Return [X, Y] of the center of cell containing provided text 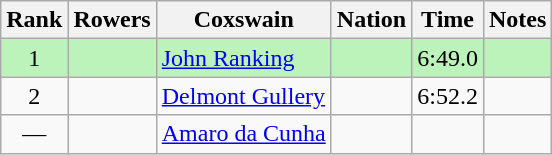
6:52.2 [448, 96]
John Ranking [244, 58]
Time [448, 20]
1 [34, 58]
Notes [517, 20]
Rank [34, 20]
Coxswain [244, 20]
2 [34, 96]
— [34, 134]
Nation [371, 20]
6:49.0 [448, 58]
Delmont Gullery [244, 96]
Amaro da Cunha [244, 134]
Rowers [112, 20]
